Identify which cell holds the provided text, then report its [x, y] central coordinate. 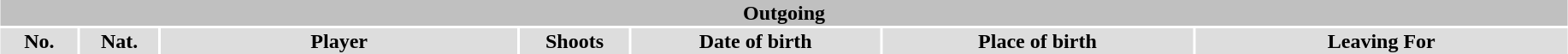
Shoots [575, 41]
Leaving For [1382, 41]
Place of birth [1038, 41]
Player [339, 41]
Nat. [120, 41]
No. [39, 41]
Outgoing [783, 13]
Date of birth [755, 41]
